For the text-containing cell, return its midpoint in [X, Y] coordinate format. 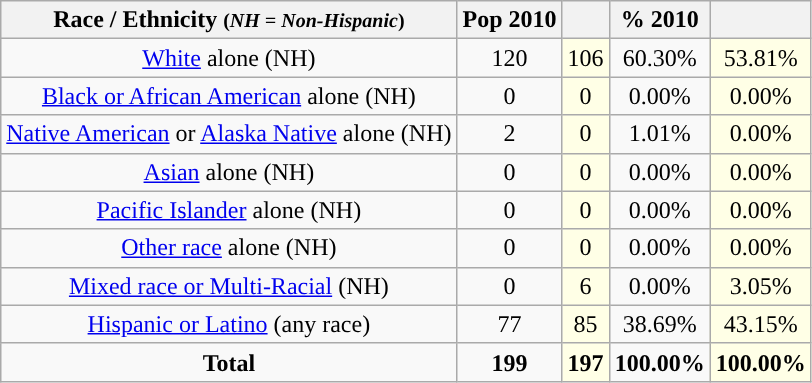
Total [229, 362]
77 [510, 324]
Asian alone (NH) [229, 172]
Native American or Alaska Native alone (NH) [229, 134]
38.69% [660, 324]
Pop 2010 [510, 20]
Hispanic or Latino (any race) [229, 324]
106 [586, 58]
Race / Ethnicity (NH = Non-Hispanic) [229, 20]
Other race alone (NH) [229, 248]
85 [586, 324]
3.05% [760, 286]
1.01% [660, 134]
Pacific Islander alone (NH) [229, 210]
% 2010 [660, 20]
60.30% [660, 58]
Black or African American alone (NH) [229, 96]
Mixed race or Multi-Racial (NH) [229, 286]
197 [586, 362]
53.81% [760, 58]
White alone (NH) [229, 58]
43.15% [760, 324]
2 [510, 134]
6 [586, 286]
120 [510, 58]
199 [510, 362]
